Search for the cell housing the specified text and yield its (x, y) center coordinate. 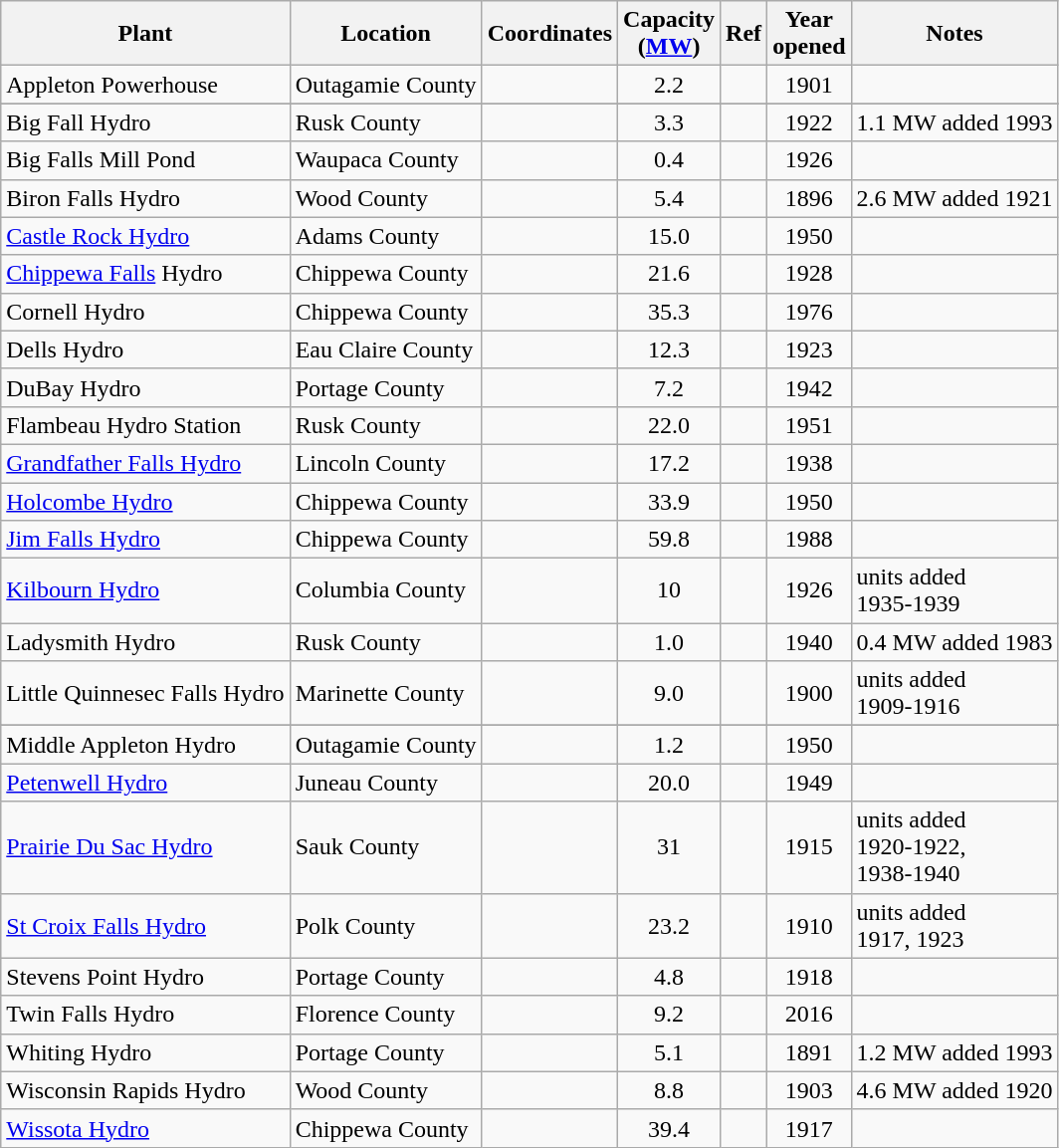
Yearopened (809, 34)
1951 (809, 425)
Plant (145, 34)
1891 (809, 1052)
23.2 (669, 926)
units added1917, 1923 (954, 926)
1.2 (669, 745)
7.2 (669, 387)
1915 (809, 847)
2.6 MW added 1921 (954, 198)
17.2 (669, 463)
Waupaca County (386, 160)
Marinette County (386, 693)
Holcombe Hydro (145, 501)
15.0 (669, 236)
1.1 MW added 1993 (954, 122)
1917 (809, 1128)
1896 (809, 198)
4.6 MW added 1920 (954, 1090)
Notes (954, 34)
9.0 (669, 693)
Wissota Hydro (145, 1128)
Twin Falls Hydro (145, 1015)
Lincoln County (386, 463)
1949 (809, 783)
Dells Hydro (145, 349)
5.1 (669, 1052)
Columbia County (386, 591)
Location (386, 34)
units added1909-1916 (954, 693)
1903 (809, 1090)
33.9 (669, 501)
Adams County (386, 236)
Grandfather Falls Hydro (145, 463)
Wisconsin Rapids Hydro (145, 1090)
1938 (809, 463)
units added1935-1939 (954, 591)
Cornell Hydro (145, 312)
DuBay Hydro (145, 387)
2016 (809, 1015)
units added1920-1922,1938-1940 (954, 847)
Polk County (386, 926)
Florence County (386, 1015)
1910 (809, 926)
Juneau County (386, 783)
Stevens Point Hydro (145, 977)
Capacity(MW) (669, 34)
59.8 (669, 540)
Petenwell Hydro (145, 783)
9.2 (669, 1015)
4.8 (669, 977)
1923 (809, 349)
2.2 (669, 85)
Appleton Powerhouse (145, 85)
Ref (744, 34)
1928 (809, 274)
1.0 (669, 642)
Prairie Du Sac Hydro (145, 847)
Biron Falls Hydro (145, 198)
Big Fall Hydro (145, 122)
Coordinates (549, 34)
1.2 MW added 1993 (954, 1052)
Sauk County (386, 847)
1918 (809, 977)
1988 (809, 540)
1900 (809, 693)
Flambeau Hydro Station (145, 425)
0.4 (669, 160)
8.8 (669, 1090)
5.4 (669, 198)
12.3 (669, 349)
Whiting Hydro (145, 1052)
1976 (809, 312)
Chippewa Falls Hydro (145, 274)
Ladysmith Hydro (145, 642)
10 (669, 591)
St Croix Falls Hydro (145, 926)
Eau Claire County (386, 349)
3.3 (669, 122)
Jim Falls Hydro (145, 540)
1942 (809, 387)
1940 (809, 642)
21.6 (669, 274)
1901 (809, 85)
Big Falls Mill Pond (145, 160)
Castle Rock Hydro (145, 236)
1922 (809, 122)
31 (669, 847)
20.0 (669, 783)
0.4 MW added 1983 (954, 642)
39.4 (669, 1128)
Little Quinnesec Falls Hydro (145, 693)
Middle Appleton Hydro (145, 745)
22.0 (669, 425)
35.3 (669, 312)
Kilbourn Hydro (145, 591)
